Return the (X, Y) coordinate for the center point of the cell that contains the specified text.  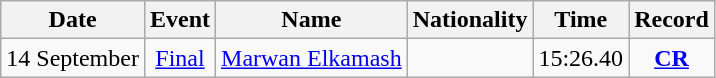
Event (180, 20)
Marwan Elkamash (312, 58)
Name (312, 20)
Nationality (470, 20)
15:26.40 (581, 58)
CR (672, 58)
Time (581, 20)
Record (672, 20)
Date (73, 20)
Final (180, 58)
14 September (73, 58)
